Scan for the cell matching the given text and deliver its [x, y] coordinate at center. 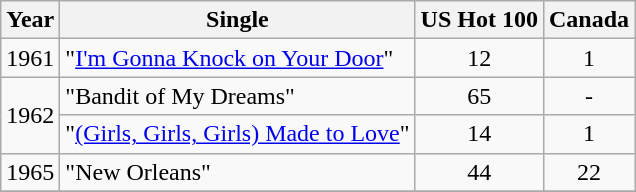
Year [30, 20]
"I'm Gonna Knock on Your Door" [238, 58]
Single [238, 20]
US Hot 100 [479, 20]
1962 [30, 115]
- [588, 96]
22 [588, 172]
44 [479, 172]
"(Girls, Girls, Girls) Made to Love" [238, 134]
1965 [30, 172]
12 [479, 58]
14 [479, 134]
65 [479, 96]
Canada [588, 20]
1961 [30, 58]
"New Orleans" [238, 172]
"Bandit of My Dreams" [238, 96]
